Output the (x, y) coordinate of the center of the cell containing the given text.  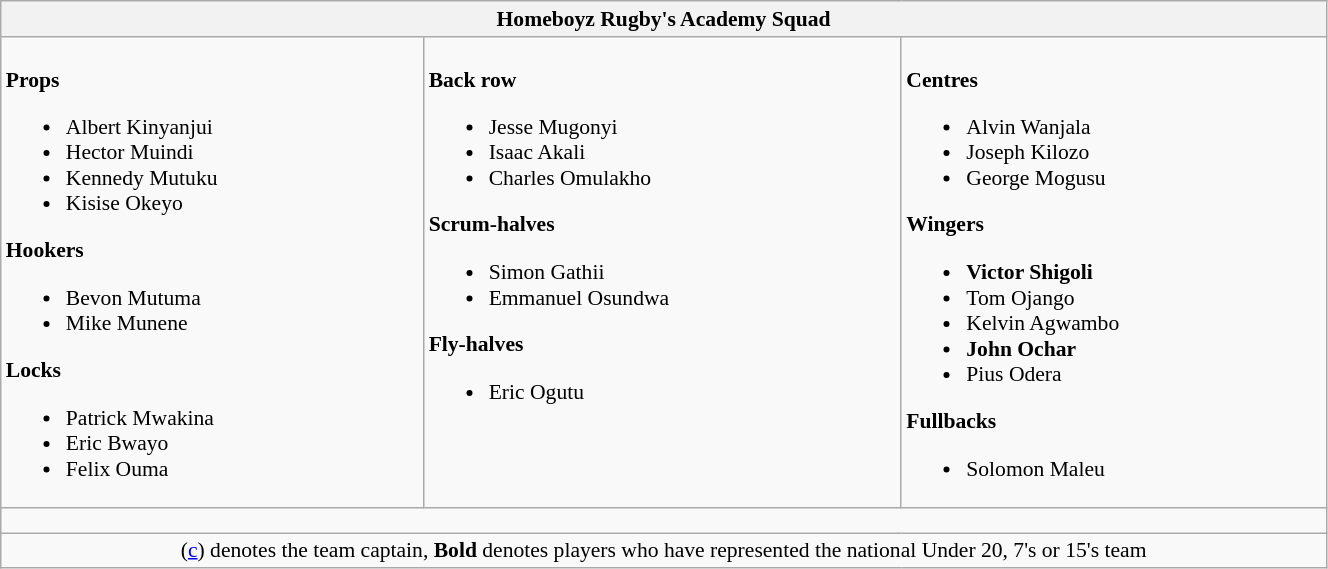
CentresAlvin WanjalaJoseph KilozoGeorge MogusuWingersVictor ShigoliTom OjangoKelvin AgwamboJohn OcharPius OderaFullbacksSolomon Maleu (1114, 272)
PropsAlbert KinyanjuiHector MuindiKennedy MutukuKisise OkeyoHookersBevon MutumaMike MuneneLocksPatrick MwakinaEric BwayoFelix Ouma (212, 272)
Back rowJesse MugonyiIsaac AkaliCharles OmulakhoScrum-halvesSimon GathiiEmmanuel OsundwaFly-halvesEric Ogutu (663, 272)
Homeboyz Rugby's Academy Squad (664, 19)
(c) denotes the team captain, Bold denotes players who have represented the national Under 20, 7's or 15's team (664, 551)
